Find where the given text appears and provide that cell's center as (X, Y) coordinate. 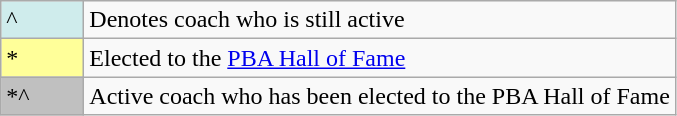
* (42, 58)
Elected to the PBA Hall of Fame (380, 58)
Denotes coach who is still active (380, 20)
^ (42, 20)
*^ (42, 96)
Active coach who has been elected to the PBA Hall of Fame (380, 96)
